Scan for the cell matching the given text and deliver its [X, Y] coordinate at center. 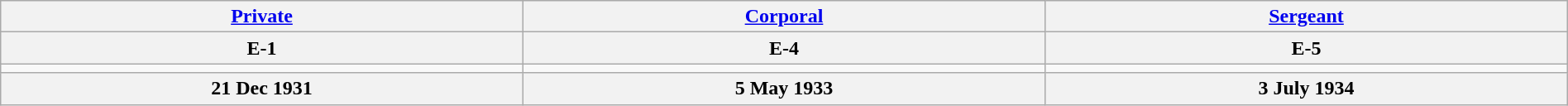
Corporal [784, 17]
3 July 1934 [1307, 89]
Sergeant [1307, 17]
5 May 1933 [784, 89]
E-5 [1307, 48]
E-1 [262, 48]
Private [262, 17]
21 Dec 1931 [262, 89]
E-4 [784, 48]
